Provide the (X, Y) coordinate of the cell's center where the given text is located.  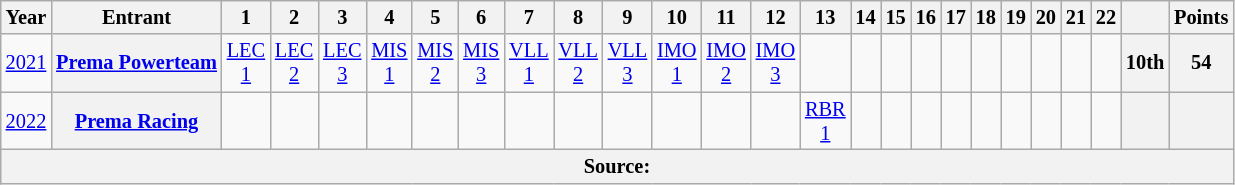
Prema Powerteam (136, 63)
9 (628, 17)
12 (776, 17)
1 (246, 17)
22 (1106, 17)
19 (1016, 17)
LEC1 (246, 63)
8 (578, 17)
VLL2 (578, 63)
MIS1 (389, 63)
LEC3 (342, 63)
20 (1046, 17)
Points (1201, 17)
17 (956, 17)
VLL3 (628, 63)
54 (1201, 63)
2022 (26, 121)
10th (1145, 63)
MIS2 (435, 63)
18 (986, 17)
21 (1076, 17)
IMO2 (726, 63)
LEC2 (294, 63)
13 (825, 17)
4 (389, 17)
3 (342, 17)
14 (866, 17)
Entrant (136, 17)
IMO3 (776, 63)
11 (726, 17)
5 (435, 17)
VLL1 (528, 63)
15 (896, 17)
7 (528, 17)
6 (481, 17)
16 (926, 17)
Year (26, 17)
IMO1 (676, 63)
10 (676, 17)
2021 (26, 63)
MIS3 (481, 63)
Source: (617, 166)
RBR1 (825, 121)
Prema Racing (136, 121)
2 (294, 17)
